Extract the [x, y] coordinate from the center of the cell holding the provided text.  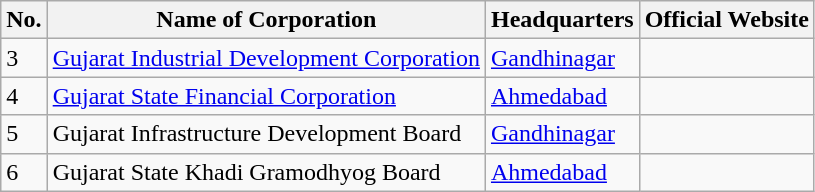
Gujarat State Financial Corporation [266, 96]
Gujarat State Khadi Gramodhyog Board [266, 172]
5 [24, 134]
Gujarat Infrastructure Development Board [266, 134]
4 [24, 96]
6 [24, 172]
No. [24, 20]
Official Website [726, 20]
Gujarat Industrial Development Corporation [266, 58]
Name of Corporation [266, 20]
Headquarters [562, 20]
3 [24, 58]
